From the cell containing the given text, extract its center point as [X, Y] coordinate. 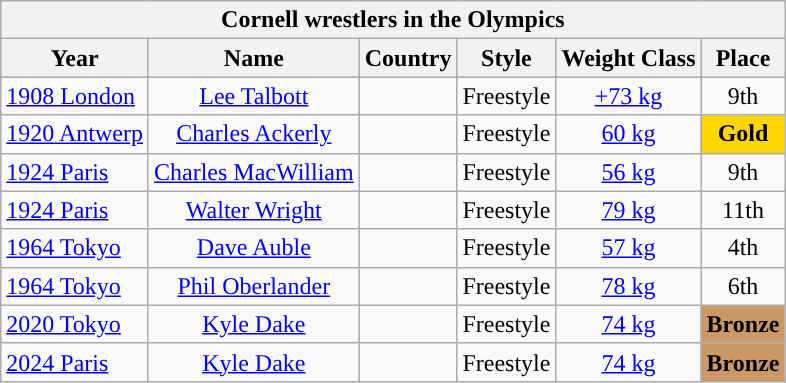
2020 Tokyo [75, 324]
1908 London [75, 96]
Cornell wrestlers in the Olympics [393, 20]
60 kg [628, 134]
6th [743, 286]
56 kg [628, 172]
Place [743, 58]
4th [743, 248]
+73 kg [628, 96]
Style [506, 58]
78 kg [628, 286]
57 kg [628, 248]
Gold [743, 134]
Country [408, 58]
Dave Auble [254, 248]
2024 Paris [75, 362]
Charles MacWilliam [254, 172]
11th [743, 210]
Lee Talbott [254, 96]
Walter Wright [254, 210]
Phil Oberlander [254, 286]
Charles Ackerly [254, 134]
79 kg [628, 210]
Name [254, 58]
Year [75, 58]
Weight Class [628, 58]
1920 Antwerp [75, 134]
